Pinpoint the cell where the given text exists, returning its (x, y) midpoint coordinate. 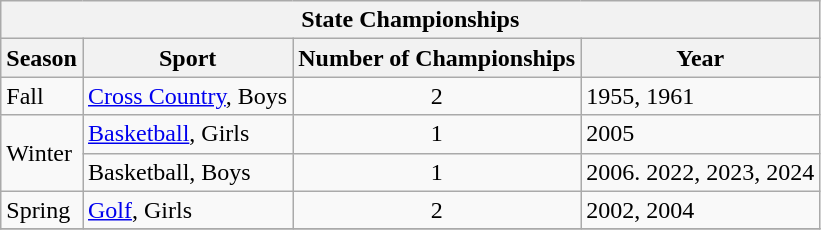
Season (42, 58)
2006. 2022, 2023, 2024 (700, 172)
1955, 1961 (700, 96)
Winter (42, 153)
Sport (187, 58)
Spring (42, 210)
2002, 2004 (700, 210)
Year (700, 58)
2005 (700, 134)
Number of Championships (437, 58)
Cross Country, Boys (187, 96)
Fall (42, 96)
State Championships (410, 20)
Basketball, Girls (187, 134)
Golf, Girls (187, 210)
Basketball, Boys (187, 172)
